Search for the cell housing the specified text and yield its (x, y) center coordinate. 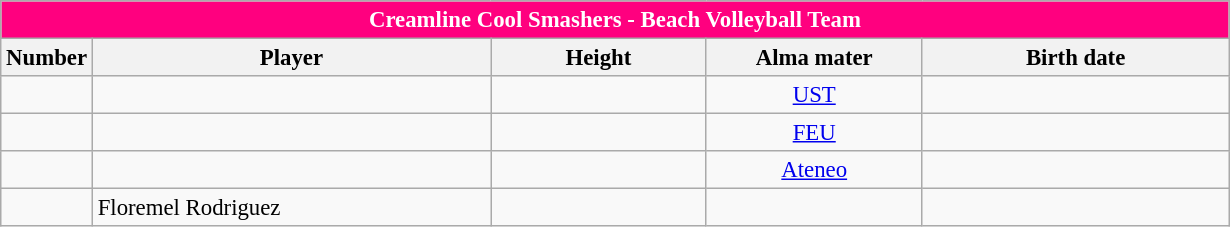
Player (291, 58)
Number (47, 58)
UST (814, 95)
Ateneo (814, 170)
Birth date (1076, 58)
Floremel Rodriguez (291, 208)
Alma mater (814, 58)
Height (599, 58)
FEU (814, 133)
Creamline Cool Smashers - Beach Volleyball Team (615, 20)
